Detect which cell encompasses the target text, then output its (X, Y) center coordinate. 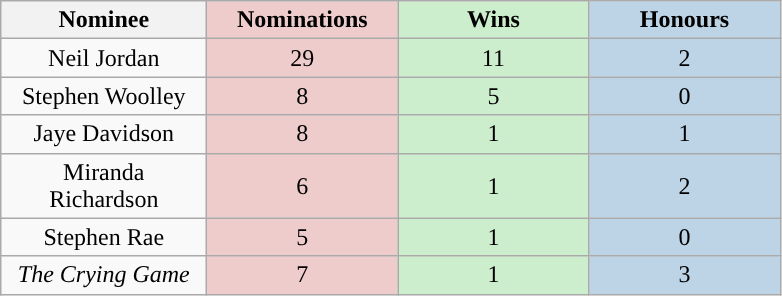
7 (302, 275)
Jaye Davidson (104, 134)
Stephen Rae (104, 237)
The Crying Game (104, 275)
29 (302, 58)
Nominee (104, 20)
11 (494, 58)
3 (684, 275)
Wins (494, 20)
6 (302, 186)
Stephen Woolley (104, 96)
Miranda Richardson (104, 186)
Honours (684, 20)
Nominations (302, 20)
Neil Jordan (104, 58)
